Find where the given text appears and provide that cell's center as [x, y] coordinate. 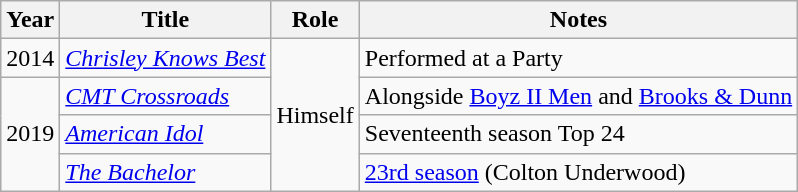
2014 [30, 58]
Title [166, 20]
23rd season (Colton Underwood) [578, 172]
Year [30, 20]
Alongside Boyz II Men and Brooks & Dunn [578, 96]
American Idol [166, 134]
Notes [578, 20]
Seventeenth season Top 24 [578, 134]
Himself [315, 115]
2019 [30, 134]
The Bachelor [166, 172]
Role [315, 20]
Performed at a Party [578, 58]
Chrisley Knows Best [166, 58]
CMT Crossroads [166, 96]
